Identify which cell holds the provided text, then report its [x, y] central coordinate. 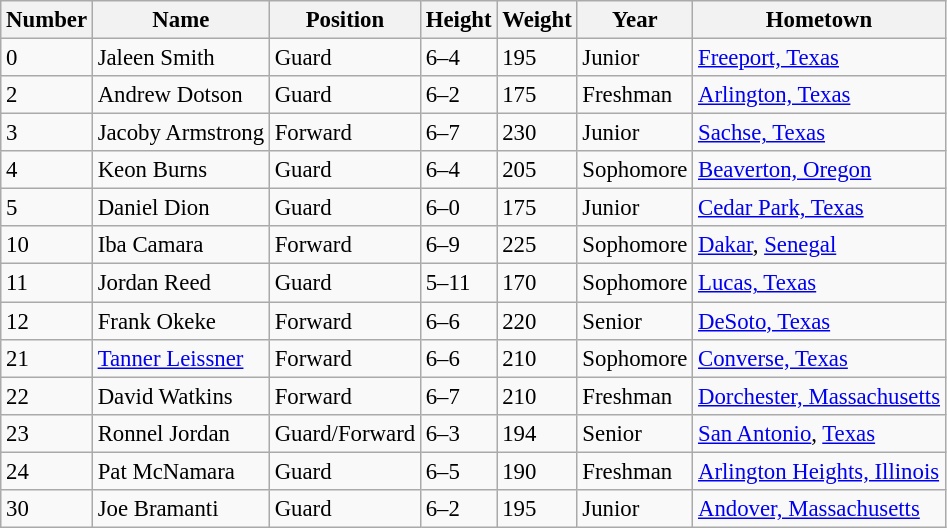
6–5 [458, 471]
Joe Bramanti [180, 509]
3 [47, 133]
2 [47, 95]
4 [47, 170]
Weight [537, 20]
Jacoby Armstrong [180, 133]
Freeport, Texas [820, 58]
6–9 [458, 245]
6–3 [458, 433]
Height [458, 20]
10 [47, 245]
Lucas, Texas [820, 283]
Cedar Park, Texas [820, 208]
Frank Okeke [180, 321]
30 [47, 509]
Guard/Forward [344, 433]
Pat McNamara [180, 471]
Hometown [820, 20]
Daniel Dion [180, 208]
170 [537, 283]
Iba Camara [180, 245]
Name [180, 20]
22 [47, 396]
Keon Burns [180, 170]
12 [47, 321]
Arlington, Texas [820, 95]
6–0 [458, 208]
5 [47, 208]
Dorchester, Massachusetts [820, 396]
194 [537, 433]
24 [47, 471]
Year [635, 20]
Sachse, Texas [820, 133]
Converse, Texas [820, 358]
Jaleen Smith [180, 58]
23 [47, 433]
0 [47, 58]
San Antonio, Texas [820, 433]
5–11 [458, 283]
Andrew Dotson [180, 95]
225 [537, 245]
Jordan Reed [180, 283]
Dakar, Senegal [820, 245]
190 [537, 471]
Ronnel Jordan [180, 433]
21 [47, 358]
Andover, Massachusetts [820, 509]
Arlington Heights, Illinois [820, 471]
David Watkins [180, 396]
220 [537, 321]
Position [344, 20]
DeSoto, Texas [820, 321]
Tanner Leissner [180, 358]
Beaverton, Oregon [820, 170]
11 [47, 283]
230 [537, 133]
Number [47, 20]
205 [537, 170]
